Pinpoint the cell where the given text exists, returning its (x, y) midpoint coordinate. 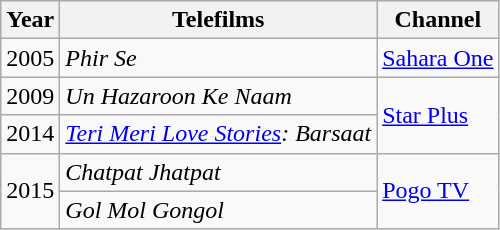
2014 (30, 134)
Telefilms (218, 20)
Channel (438, 20)
Teri Meri Love Stories: Barsaat (218, 134)
Phir Se (218, 58)
Gol Mol Gongol (218, 210)
2015 (30, 191)
Pogo TV (438, 191)
Un Hazaroon Ke Naam (218, 96)
Year (30, 20)
2009 (30, 96)
Star Plus (438, 115)
Chatpat Jhatpat (218, 172)
Sahara One (438, 58)
2005 (30, 58)
